Find where the given text appears and provide that cell's center as (x, y) coordinate. 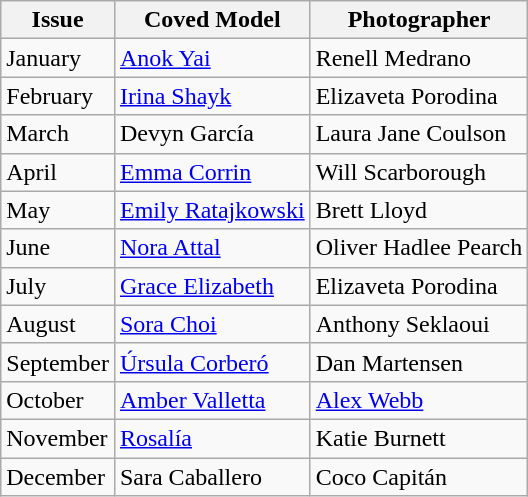
Sora Choi (212, 324)
March (58, 134)
January (58, 58)
Renell Medrano (419, 58)
February (58, 96)
Sara Caballero (212, 477)
Grace Elizabeth (212, 286)
Brett Lloyd (419, 210)
Dan Martensen (419, 362)
Emma Corrin (212, 172)
Nora Attal (212, 248)
Will Scarborough (419, 172)
Devyn García (212, 134)
Irina Shayk (212, 96)
Laura Jane Coulson (419, 134)
October (58, 400)
November (58, 438)
August (58, 324)
September (58, 362)
Coved Model (212, 20)
June (58, 248)
Rosalía (212, 438)
July (58, 286)
Oliver Hadlee Pearch (419, 248)
Alex Webb (419, 400)
Katie Burnett (419, 438)
December (58, 477)
Issue (58, 20)
April (58, 172)
Coco Capitán (419, 477)
May (58, 210)
Anthony Seklaoui (419, 324)
Úrsula Corberó (212, 362)
Anok Yai (212, 58)
Photographer (419, 20)
Amber Valletta (212, 400)
Emily Ratajkowski (212, 210)
